Provide the (x, y) coordinate of the cell's center where the given text is located.  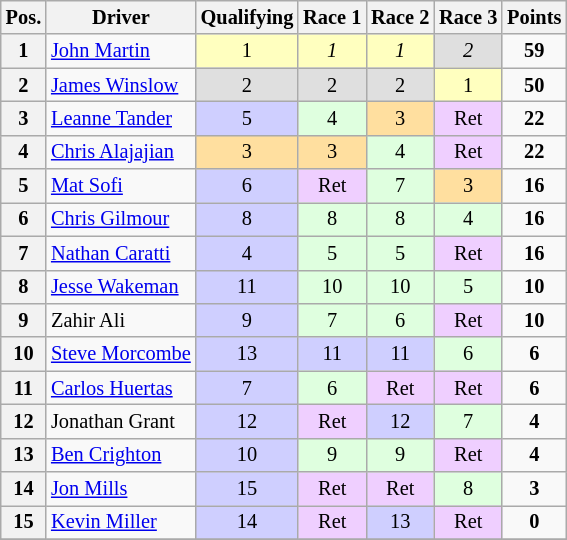
Steve Morcombe (121, 354)
Kevin Miller (121, 522)
Ben Crighton (121, 455)
Race 1 (332, 17)
Chris Alajajian (121, 152)
Leanne Tander (121, 118)
59 (534, 51)
Race 3 (468, 17)
Qualifying (248, 17)
50 (534, 85)
Race 2 (400, 17)
Mat Sofi (121, 186)
Pos. (24, 17)
Driver (121, 17)
Jon Mills (121, 489)
Jonathan Grant (121, 421)
James Winslow (121, 85)
Zahir Ali (121, 320)
Points (534, 17)
Carlos Huertas (121, 388)
Jesse Wakeman (121, 287)
Nathan Caratti (121, 253)
Chris Gilmour (121, 219)
0 (534, 522)
John Martin (121, 51)
